Output the [X, Y] coordinate of the center of the cell containing the given text.  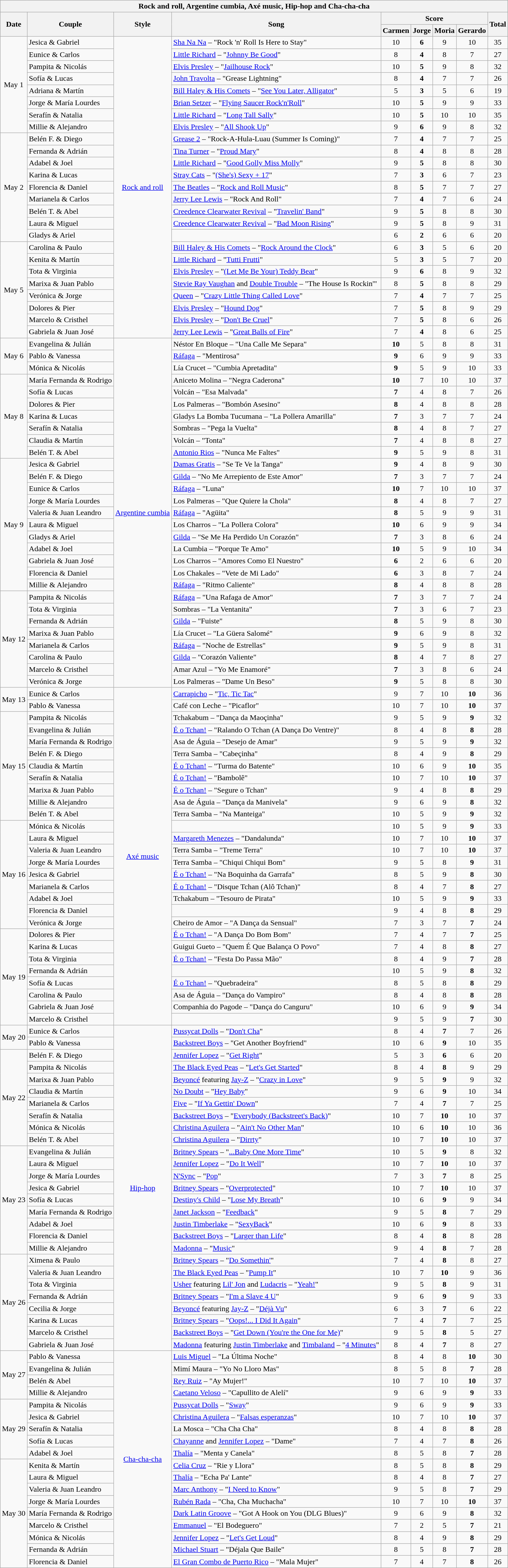
Terra Samba – "Cabeçinha" [276, 754]
The Black Eyed Peas – "Let's Get Started" [276, 1067]
Damas Gratis – "Se Te Ve la Tanga" [276, 464]
Moria [444, 30]
Caetano Veloso – "Capullito de Alelí" [276, 1393]
May 30 [14, 1514]
May 29 [14, 1429]
Ráfaga – "Ritmo Caliente" [276, 585]
Little Richard – "Tutti Frutti" [276, 259]
Sha Na Na – "Rock 'n' Roll Is Here to Stay" [276, 42]
Backstreet Boys – "Get Another Boyfriend" [276, 1043]
22 [498, 1309]
Pussycat Dolls – "Sway" [276, 1405]
Brian Setzer – "Flying Saucer Rock'n'Roll" [276, 103]
May 20 [14, 1037]
May 9 [14, 525]
Date [14, 24]
Café con Leche – "Picaflor" [276, 705]
Style [142, 24]
Hip-hop [142, 1188]
21 [498, 1526]
Volcán – "Esa Malvada" [276, 392]
Gilda – "No Me Arrepiento de Este Amor" [276, 476]
É o Tchan! – "Quebradeira" [276, 983]
Ráfaga – "Noche de Estrellas" [276, 645]
É o Tchan! – "Na Boquinha da Garrafa" [276, 874]
May 27 [14, 1375]
Argentine cumbia [142, 513]
May 13 [14, 699]
Celia Cruz – "Rie y Llora" [276, 1465]
Axé music [142, 856]
Gilda – "Se Me Ha Perdido Un Corazón" [276, 537]
Michael Stuart – "Déjala Que Baile" [276, 1550]
El Gran Combo de Puerto Rico – "Mala Mujer" [276, 1562]
Chayanne and Jennifer Lopez – "Dame" [276, 1441]
Marc Anthony – "I Need to Know" [276, 1489]
Grease 2 – "Rock-A-Hula-Luau (Summer Is Coming)" [276, 139]
Christina Aguilera – "Ain't No Other Man" [276, 1128]
Terra Samba – "Na Manteiga" [276, 814]
Britney Spears – "Do Somethin'" [276, 1260]
Aniceto Molina – "Negra Caderona" [276, 380]
19 [498, 91]
Justin Timberlake – "SexyBack" [276, 1224]
Score [434, 18]
Belén & Abel [70, 1381]
Gladys La Bomba Tucumana – "La Pollera Amarilla" [276, 416]
Bill Haley & His Comets – "See You Later, Alligator" [276, 91]
É o Tchan! – "Ralando O Tchan (A Dança Do Ventre)" [276, 730]
É o Tchan! – "Segure o Tchan" [276, 790]
May 23 [14, 1200]
Tchakabum – "Dança da Maoçinha" [276, 717]
Gilda – "Fuiste" [276, 621]
Emmanuel – "El Bodeguero" [276, 1526]
May 2 [14, 187]
No Doubt – "Hey Baby" [276, 1091]
Total [498, 24]
Elvis Presley – "(Let Me Be Your) Teddy Bear" [276, 271]
Ximena & Paulo [70, 1260]
Terra Samba – "Treme Terra" [276, 850]
Creedence Clearwater Revival – "Bad Moon Rising" [276, 223]
Backstreet Boys – "Everybody (Backstreet's Back)" [276, 1115]
Britney Spears – "Oops!... I Did It Again" [276, 1321]
Carmen [396, 30]
É o Tchan! – "Festa Do Passa Mão" [276, 959]
Asa de Águia – "Desejo de Amar" [276, 742]
Tina Turner – "Proud Mary" [276, 151]
May 5 [14, 290]
É o Tchan! – "Bambolê" [276, 778]
May 16 [14, 874]
Little Richard – "Johnny Be Good" [276, 54]
Asa de Águia – "Dança da Manivela" [276, 802]
La Cumbia – "Porque Te Amo" [276, 549]
Los Charros – "Amores Como El Nuestro" [276, 561]
É o Tchan! – "Disque Tchan (Alô Tchan)" [276, 886]
Beyoncé featuring Jay-Z – "Crazy in Love" [276, 1079]
Janet Jackson – "Feedback" [276, 1212]
Britney Spears – "...Baby One More Time" [276, 1152]
May 26 [14, 1302]
Companhia do Pagode – "Dança do Canguru" [276, 1007]
May 6 [14, 356]
Ráfaga – "Una Rafaga de Amor" [276, 597]
Luis Miguel – "La Última Noche" [276, 1357]
Carrapicho – "Tic, Tic Tac" [276, 693]
Los Palmeras – "Bombón Asesino" [276, 404]
Jennifer Lopez – "Get Right" [276, 1055]
Stevie Ray Vaughan and Double Trouble – "The House Is Rockin'" [276, 284]
Couple [70, 24]
Rock and roll, Argentine cumbia, Axé music, Hip-hop and Cha-cha-cha [254, 6]
Amar Azul – "Yo Me Enamoré" [276, 669]
Stray Cats – "(She's) Sexy + 17" [276, 175]
Jennifer Lopez – "Let's Get Loud" [276, 1538]
Christina Aguilera – "Falsas esperanzas" [276, 1417]
Asa de Águia – "Dança do Vampiro" [276, 995]
May 12 [14, 639]
Bill Haley & His Comets – "Rock Around the Clock" [276, 247]
Destiny's Child – "Lose My Breath" [276, 1200]
Queen – "Crazy Little Thing Called Love" [276, 296]
La Mosca – "Cha Cha Cha" [276, 1429]
The Beatles – "Rock and Roll Music" [276, 187]
Britney Spears – "Overprotected" [276, 1188]
Ráfaga – "Luna" [276, 488]
Rey Ruiz – "Ay Mujer!" [276, 1381]
Guigui Gueto – "Quem É Que Balança O Povo" [276, 947]
The Black Eyed Peas – "Pump It" [276, 1272]
Dark Latin Groove – "Got A Hook on You (DLG Blues)" [276, 1514]
Cheiro de Amor – "A Dança da Sensual" [276, 923]
Pussycat Dolls – "Don't Cha" [276, 1031]
Little Richard – "Good Golly Miss Molly" [276, 163]
Volcán – "Tonta" [276, 440]
É o Tchan! – "Turma do Batente" [276, 766]
Madonna featuring Justin Timberlake and Timbaland – "4 Minutes" [276, 1345]
Usher featuring Lil' Jon and Ludacris – "Yeah!" [276, 1284]
Lía Crucet – "Cumbia Apretadita" [276, 368]
John Travolta – "Grease Lightning" [276, 79]
Thalía – "Menta y Canela" [276, 1453]
Ráfaga – "Mentirosa" [276, 356]
Margareth Menezes – "Dandalunda" [276, 838]
Backstreet Boys – "Get Down (You're the One for Me)" [276, 1333]
Elvis Presley – "Don't Be Cruel" [276, 320]
Jennifer Lopez – "Do It Well" [276, 1164]
Ráfaga – "Agüita" [276, 513]
May 15 [14, 766]
Elvis Presley – "Jailhouse Rock" [276, 67]
Creedence Clearwater Revival – "Travelin' Band" [276, 211]
Terra Samba – "Chiqui Chiqui Bom" [276, 862]
Los Palmeras – "Que Quiere la Chola" [276, 500]
É o Tchan! – "A Dança Do Bom Bom" [276, 935]
Backstreet Boys – "Larger than Life" [276, 1236]
Adriana & Martín [70, 91]
Beyoncé featuring Jay-Z – "Déjà Vu" [276, 1309]
Los Chakales – "Vete de Mi Lado" [276, 573]
Cha-cha-cha [142, 1459]
Jerry Lee Lewis – "Rock And Roll" [276, 199]
Sombras – "Pega la Vuelta" [276, 428]
Sombras – "La Ventanita" [276, 609]
May 19 [14, 977]
Mimí Maura – "Yo No Lloro Mas" [276, 1369]
Los Palmeras – "Dame Un Beso" [276, 681]
May 1 [14, 85]
Los Charros – "La Pollera Colora" [276, 525]
Jerry Lee Lewis – "Great Balls of Fire" [276, 332]
Five – "If Ya Gettin' Down" [276, 1103]
May 8 [14, 416]
Gerardo [472, 30]
Britney Spears – "I'm a Slave 4 U" [276, 1296]
Antonio Rios – "Nunca Me Faltes" [276, 452]
Elvis Presley – "Hound Dog" [276, 308]
Little Richard – "Long Tall Sally" [276, 115]
Thalía – "Echa Pa' Lante" [276, 1477]
Madonna – "Music" [276, 1248]
Christina Aguilera – "Dirrty" [276, 1140]
Cecilia & Jorge [70, 1309]
Néstor En Bloque – "Una Calle Me Separa" [276, 344]
Lía Crucet – "La Güera Salomé" [276, 633]
Elvis Presley – "All Shook Up" [276, 127]
Rock and roll [142, 187]
Rubén Rada – "Cha, Cha Muchacha" [276, 1501]
Jorge [422, 30]
Song [276, 24]
Gilda – "Corazón Valiente" [276, 657]
N'Sync – "Pop" [276, 1176]
Tchakabum – "Tesouro de Pirata" [276, 898]
May 22 [14, 1097]
